Output the (x, y) coordinate of the center of the cell containing the given text.  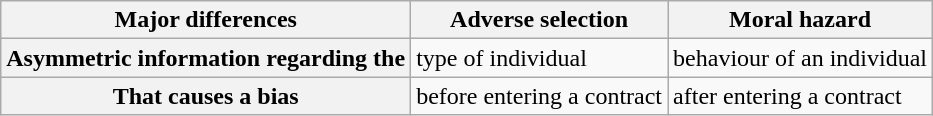
Major differences (206, 20)
type of individual (540, 58)
That causes a bias (206, 96)
Adverse selection (540, 20)
before entering a contract (540, 96)
Moral hazard (800, 20)
Asymmetric information regarding the (206, 58)
behaviour of an individual (800, 58)
after entering a contract (800, 96)
